Locate the cell with the specified text and output its (X, Y) center coordinate. 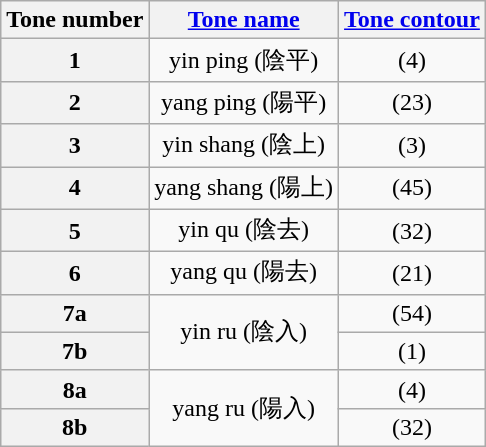
7b (75, 351)
(1) (412, 351)
(21) (412, 274)
8b (75, 427)
yin shang (陰上) (244, 146)
4 (75, 188)
Tone name (244, 20)
(54) (412, 313)
yang qu (陽去) (244, 274)
(23) (412, 102)
yang ru (陽入) (244, 408)
5 (75, 230)
1 (75, 60)
(3) (412, 146)
2 (75, 102)
yin ru (陰入) (244, 332)
yin qu (陰去) (244, 230)
7a (75, 313)
(45) (412, 188)
yang ping (陽平) (244, 102)
3 (75, 146)
yang shang (陽上) (244, 188)
yin ping (陰平) (244, 60)
6 (75, 274)
8a (75, 389)
Tone contour (412, 20)
Tone number (75, 20)
